Return [X, Y] of the center of cell containing provided text 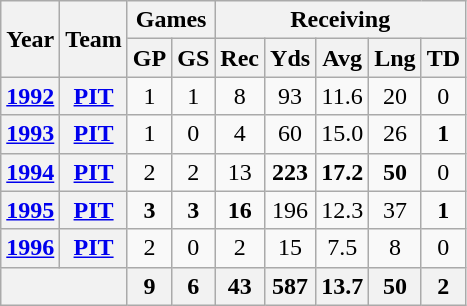
Receiving [340, 20]
16 [240, 210]
1994 [30, 172]
Rec [240, 58]
1996 [30, 248]
1992 [30, 96]
93 [290, 96]
GS [194, 58]
196 [290, 210]
15 [290, 248]
587 [290, 286]
Year [30, 39]
TD [443, 58]
Yds [290, 58]
13.7 [342, 286]
17.2 [342, 172]
1995 [30, 210]
Lng [395, 58]
Games [170, 20]
26 [395, 134]
13 [240, 172]
6 [194, 286]
223 [290, 172]
1993 [30, 134]
37 [395, 210]
20 [395, 96]
GP [149, 58]
11.6 [342, 96]
12.3 [342, 210]
4 [240, 134]
9 [149, 286]
Avg [342, 58]
15.0 [342, 134]
60 [290, 134]
Team [94, 39]
43 [240, 286]
7.5 [342, 248]
